Scan for the cell matching the given text and deliver its (x, y) coordinate at center. 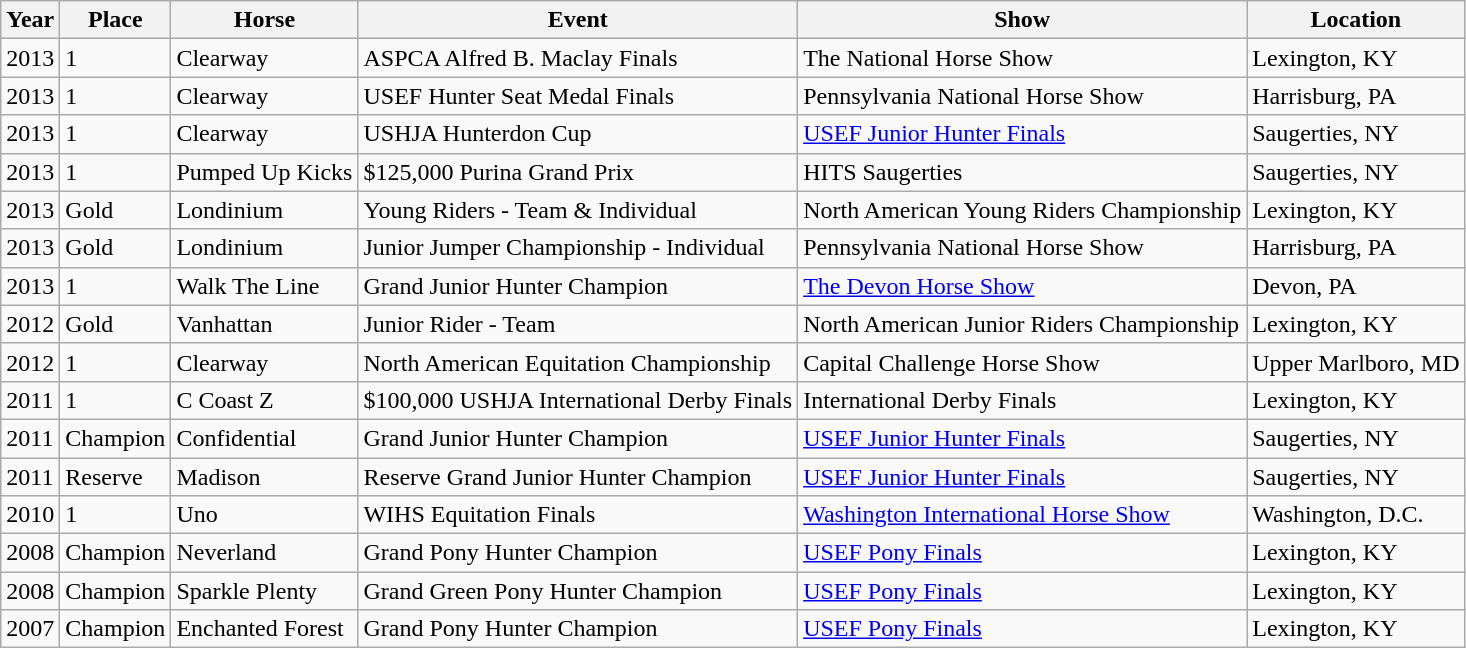
Neverland (264, 553)
Reserve Grand Junior Hunter Champion (578, 477)
C Coast Z (264, 400)
Madison (264, 477)
Pumped Up Kicks (264, 172)
Young Riders - Team & Individual (578, 210)
Junior Jumper Championship - Individual (578, 248)
Year (30, 20)
Location (1356, 20)
The National Horse Show (1022, 58)
USEF Hunter Seat Medal Finals (578, 96)
Sparkle Plenty (264, 591)
Devon, PA (1356, 286)
Walk The Line (264, 286)
Uno (264, 515)
International Derby Finals (1022, 400)
Confidential (264, 438)
Show (1022, 20)
Washington International Horse Show (1022, 515)
Enchanted Forest (264, 629)
The Devon Horse Show (1022, 286)
North American Young Riders Championship (1022, 210)
ASPCA Alfred B. Maclay Finals (578, 58)
Vanhattan (264, 324)
$125,000 Purina Grand Prix (578, 172)
$100,000 USHJA International Derby Finals (578, 400)
2010 (30, 515)
Grand Green Pony Hunter Champion (578, 591)
North American Junior Riders Championship (1022, 324)
2007 (30, 629)
Horse (264, 20)
Junior Rider - Team (578, 324)
Event (578, 20)
North American Equitation Championship (578, 362)
WIHS Equitation Finals (578, 515)
HITS Saugerties (1022, 172)
Place (116, 20)
Upper Marlboro, MD (1356, 362)
Capital Challenge Horse Show (1022, 362)
Washington, D.C. (1356, 515)
Reserve (116, 477)
USHJA Hunterdon Cup (578, 134)
